Pinpoint the cell where the given text exists, returning its [x, y] midpoint coordinate. 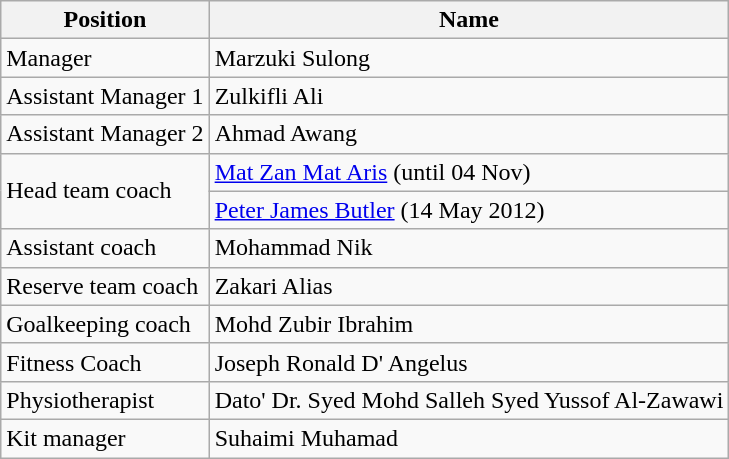
Assistant Manager 2 [105, 134]
Assistant coach [105, 248]
Goalkeeping coach [105, 324]
Suhaimi Muhamad [469, 438]
Position [105, 20]
Zulkifli Ali [469, 96]
Reserve team coach [105, 286]
Zakari Alias [469, 286]
Peter James Butler (14 May 2012) [469, 210]
Mohd Zubir Ibrahim [469, 324]
Mohammad Nik [469, 248]
Name [469, 20]
Mat Zan Mat Aris (until 04 Nov) [469, 172]
Kit manager [105, 438]
Fitness Coach [105, 362]
Physiotherapist [105, 400]
Ahmad Awang [469, 134]
Marzuki Sulong [469, 58]
Manager [105, 58]
Joseph Ronald D' Angelus [469, 362]
Head team coach [105, 191]
Dato' Dr. Syed Mohd Salleh Syed Yussof Al-Zawawi [469, 400]
Assistant Manager 1 [105, 96]
